Return (X, Y) of the center of cell containing provided text 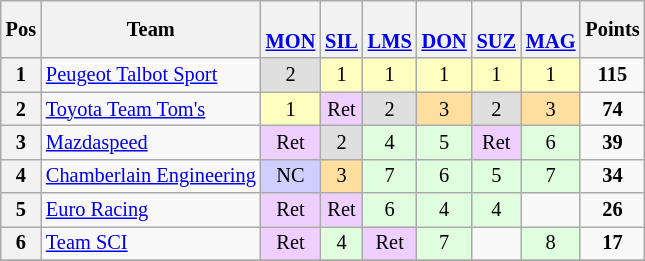
MON (291, 29)
115 (612, 75)
Mazdaspeed (151, 142)
Chamberlain Engineering (151, 176)
Team (151, 29)
Pos (21, 29)
SUZ (496, 29)
NC (291, 176)
Team SCI (151, 243)
DON (444, 29)
Euro Racing (151, 210)
LMS (390, 29)
17 (612, 243)
Toyota Team Tom's (151, 109)
26 (612, 210)
8 (551, 243)
74 (612, 109)
Peugeot Talbot Sport (151, 75)
39 (612, 142)
SIL (342, 29)
Points (612, 29)
MAG (551, 29)
34 (612, 176)
